Output the (x, y) coordinate of the center of the cell containing the given text.  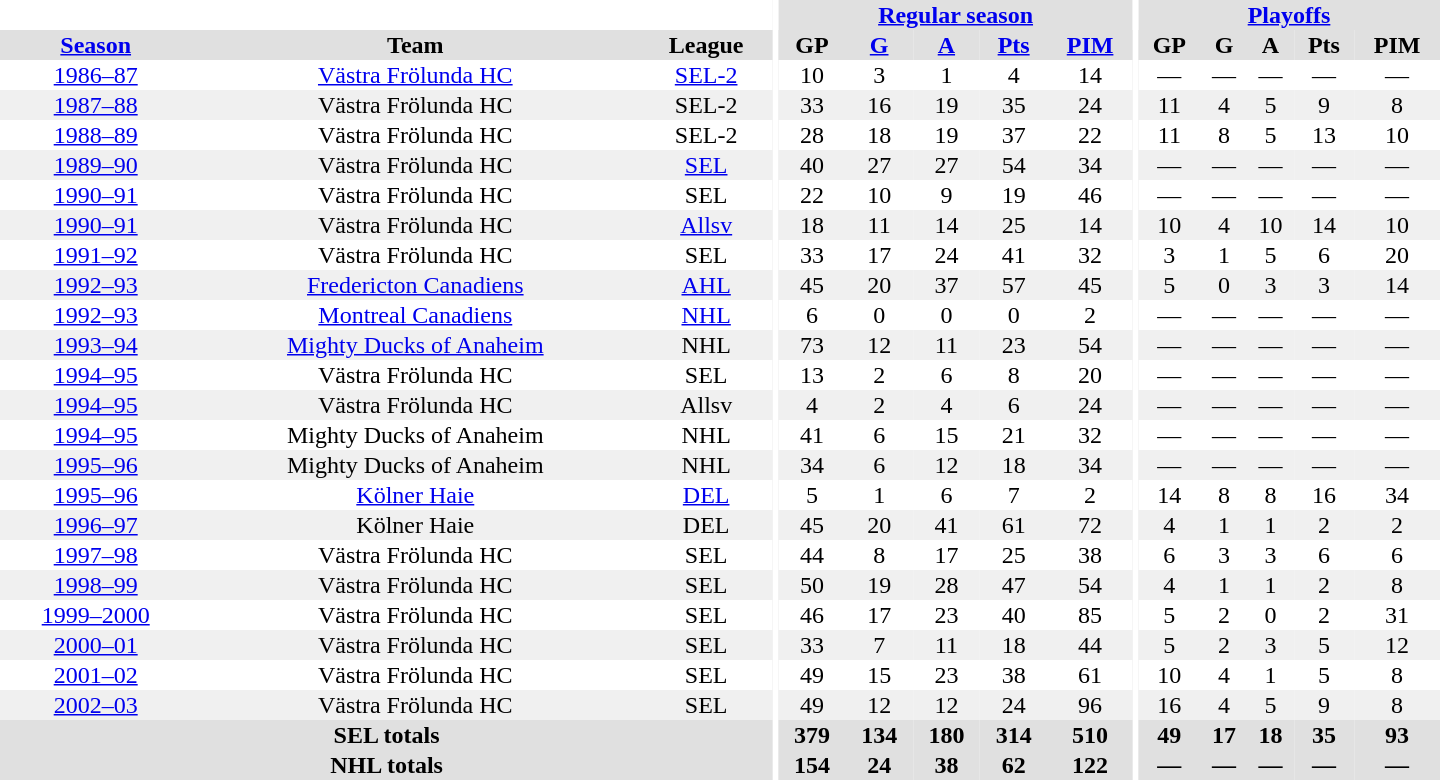
57 (1014, 285)
Montreal Canadiens (415, 315)
154 (812, 765)
Season (96, 45)
21 (1014, 435)
2002–03 (96, 705)
85 (1090, 615)
2000–01 (96, 645)
1989–90 (96, 165)
Team (415, 45)
Fredericton Canadiens (415, 285)
1997–98 (96, 555)
62 (1014, 765)
180 (946, 735)
96 (1090, 705)
1998–99 (96, 585)
1999–2000 (96, 615)
NHL totals (386, 765)
1996–97 (96, 525)
72 (1090, 525)
134 (880, 735)
93 (1397, 735)
Regular season (956, 15)
510 (1090, 735)
50 (812, 585)
1987–88 (96, 105)
Playoffs (1289, 15)
1986–87 (96, 75)
31 (1397, 615)
AHL (706, 285)
379 (812, 735)
1988–89 (96, 135)
314 (1014, 735)
SEL totals (386, 735)
122 (1090, 765)
1993–94 (96, 345)
73 (812, 345)
League (706, 45)
1991–92 (96, 255)
47 (1014, 585)
2001–02 (96, 675)
